Return (X, Y) of the center of cell containing provided text 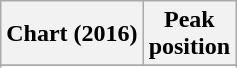
Peak position (189, 34)
Chart (2016) (72, 34)
